Capture the cell that displays the provided text and extract its [X, Y] central coordinate. 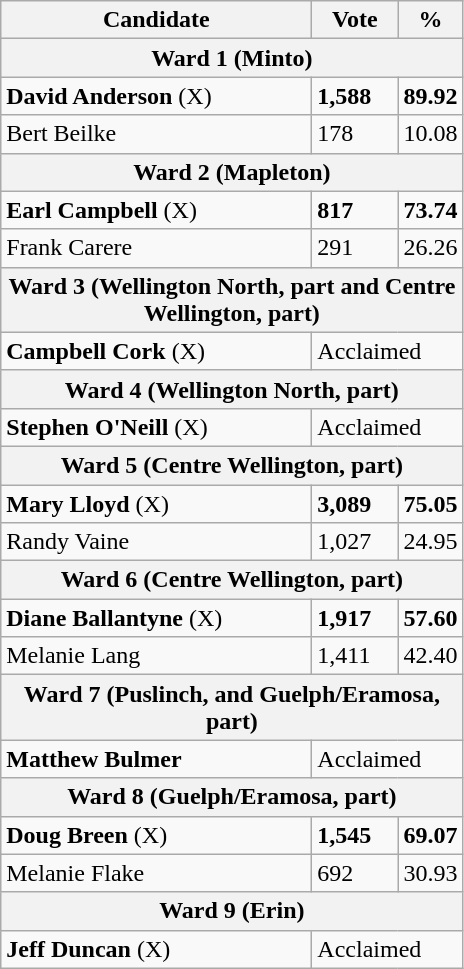
% [430, 20]
Earl Campbell (X) [156, 210]
Candidate [156, 20]
89.92 [430, 96]
69.07 [430, 835]
1,917 [355, 618]
Matthew Bulmer [156, 759]
David Anderson (X) [156, 96]
Mary Lloyd (X) [156, 503]
291 [355, 248]
Ward 1 (Minto) [232, 58]
42.40 [430, 656]
Ward 5 (Centre Wellington, part) [232, 465]
692 [355, 873]
1,545 [355, 835]
3,089 [355, 503]
Ward 7 (Puslinch, and Guelph/Eramosa, part) [232, 708]
1,411 [355, 656]
Ward 4 (Wellington North, part) [232, 389]
Bert Beilke [156, 134]
75.05 [430, 503]
30.93 [430, 873]
26.26 [430, 248]
Ward 3 (Wellington North, part and Centre Wellington, part) [232, 300]
178 [355, 134]
Ward 2 (Mapleton) [232, 172]
Melanie Lang [156, 656]
Ward 9 (Erin) [232, 911]
1,588 [355, 96]
Melanie Flake [156, 873]
Ward 8 (Guelph/Eramosa, part) [232, 797]
1,027 [355, 542]
Vote [355, 20]
73.74 [430, 210]
Randy Vaine [156, 542]
Jeff Duncan (X) [156, 949]
57.60 [430, 618]
10.08 [430, 134]
24.95 [430, 542]
817 [355, 210]
Campbell Cork (X) [156, 351]
Frank Carere [156, 248]
Diane Ballantyne (X) [156, 618]
Ward 6 (Centre Wellington, part) [232, 580]
Stephen O'Neill (X) [156, 427]
Doug Breen (X) [156, 835]
